Capture the cell that displays the provided text and extract its [X, Y] central coordinate. 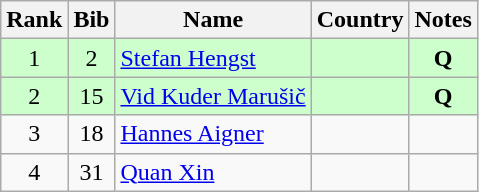
1 [34, 58]
3 [34, 134]
Name [213, 20]
18 [92, 134]
Stefan Hengst [213, 58]
Hannes Aigner [213, 134]
Quan Xin [213, 172]
Notes [443, 20]
31 [92, 172]
4 [34, 172]
Vid Kuder Marušič [213, 96]
15 [92, 96]
Bib [92, 20]
Rank [34, 20]
Country [360, 20]
